Detect which cell encompasses the target text, then output its (x, y) center coordinate. 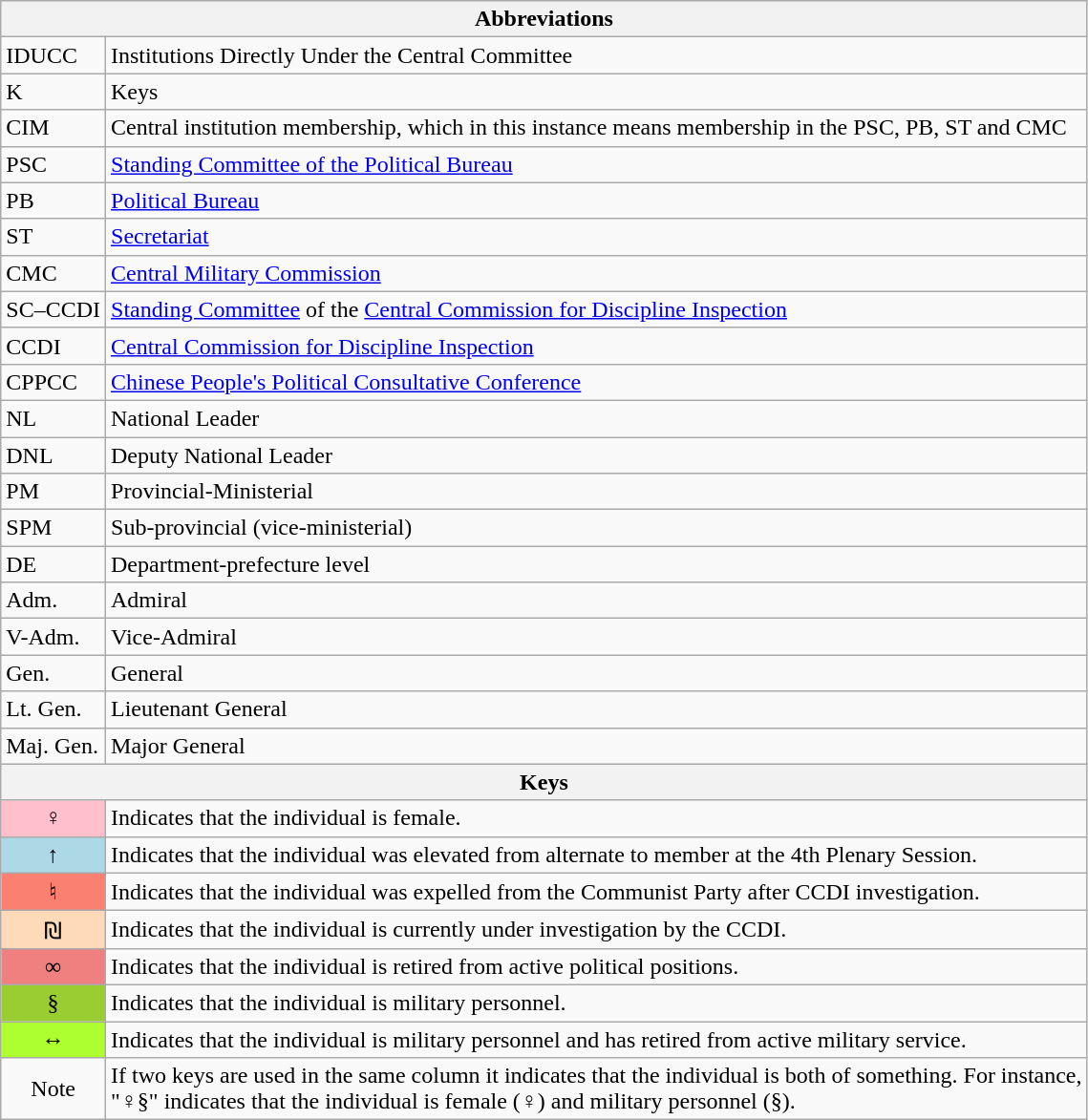
Vice-Admiral (597, 637)
Secretariat (597, 237)
Political Bureau (597, 201)
Institutions Directly Under the Central Committee (597, 55)
DNL (53, 455)
Central institution membership, which in this instance means membership in the PSC, PB, ST and CMC (597, 128)
Admiral (597, 601)
PSC (53, 164)
PM (53, 492)
Indicates that the individual was expelled from the Communist Party after CCDI investigation. (597, 892)
↑ (53, 855)
V-Adm. (53, 637)
Deputy National Leader (597, 455)
♮ (53, 892)
Lt. Gen. (53, 709)
SPM (53, 528)
Department-prefecture level (597, 564)
Major General (597, 746)
CIM (53, 128)
Indicates that the individual is currently under investigation by the CCDI. (597, 930)
Abbreviations (544, 19)
♀ (53, 818)
Indicates that the individual is retired from active political positions. (597, 966)
↔ (53, 1040)
Lieutenant General (597, 709)
∞ (53, 966)
₪ (53, 930)
ST (53, 237)
Sub-provincial (vice-ministerial) (597, 528)
CPPCC (53, 382)
National Leader (597, 418)
§ (53, 1003)
Maj. Gen. (53, 746)
CMC (53, 273)
NL (53, 418)
PB (53, 201)
Standing Committee of the Political Bureau (597, 164)
Central Commission for Discipline Inspection (597, 346)
Standing Committee of the Central Commission for Discipline Inspection (597, 309)
SC–CCDI (53, 309)
CCDI (53, 346)
K (53, 92)
Gen. (53, 673)
Indicates that the individual is female. (597, 818)
Provincial-Ministerial (597, 492)
Indicates that the individual was elevated from alternate to member at the 4th Plenary Session. (597, 855)
Note (53, 1088)
Indicates that the individual is military personnel. (597, 1003)
General (597, 673)
DE (53, 564)
Indicates that the individual is military personnel and has retired from active military service. (597, 1040)
Chinese People's Political Consultative Conference (597, 382)
Central Military Commission (597, 273)
Adm. (53, 601)
IDUCC (53, 55)
